Return (X, Y) of the center of cell containing provided text 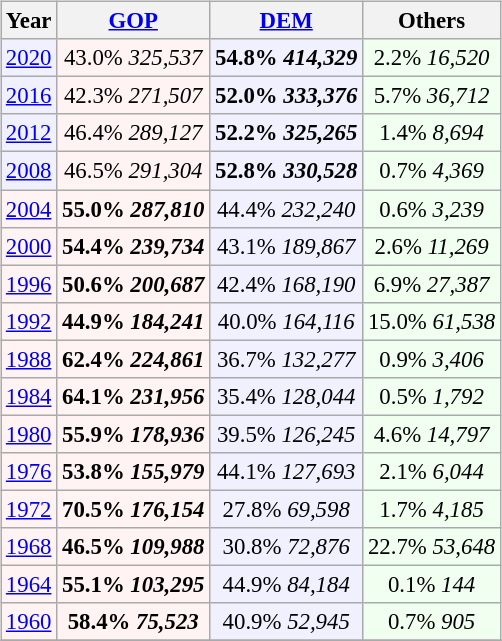
30.8% 72,876 (286, 547)
53.8% 155,979 (134, 472)
2.1% 6,044 (432, 472)
1.4% 8,694 (432, 133)
42.3% 271,507 (134, 96)
39.5% 126,245 (286, 434)
64.1% 231,956 (134, 396)
0.1% 144 (432, 584)
0.9% 3,406 (432, 359)
2.2% 16,520 (432, 58)
58.4% 75,523 (134, 622)
1980 (29, 434)
55.9% 178,936 (134, 434)
40.0% 164,116 (286, 321)
0.5% 1,792 (432, 396)
52.0% 333,376 (286, 96)
44.9% 184,241 (134, 321)
43.0% 325,537 (134, 58)
1968 (29, 547)
0.7% 905 (432, 622)
2016 (29, 96)
42.4% 168,190 (286, 284)
1996 (29, 284)
52.8% 330,528 (286, 171)
1976 (29, 472)
2000 (29, 246)
2.6% 11,269 (432, 246)
55.0% 287,810 (134, 209)
50.6% 200,687 (134, 284)
2008 (29, 171)
5.7% 36,712 (432, 96)
2012 (29, 133)
6.9% 27,387 (432, 284)
1984 (29, 396)
Year (29, 21)
62.4% 224,861 (134, 359)
1972 (29, 509)
GOP (134, 21)
22.7% 53,648 (432, 547)
1992 (29, 321)
DEM (286, 21)
Others (432, 21)
44.9% 84,184 (286, 584)
0.6% 3,239 (432, 209)
55.1% 103,295 (134, 584)
0.7% 4,369 (432, 171)
54.8% 414,329 (286, 58)
1960 (29, 622)
43.1% 189,867 (286, 246)
1988 (29, 359)
46.5% 291,304 (134, 171)
54.4% 239,734 (134, 246)
15.0% 61,538 (432, 321)
27.8% 69,598 (286, 509)
1.7% 4,185 (432, 509)
36.7% 132,277 (286, 359)
46.5% 109,988 (134, 547)
70.5% 176,154 (134, 509)
46.4% 289,127 (134, 133)
44.4% 232,240 (286, 209)
35.4% 128,044 (286, 396)
40.9% 52,945 (286, 622)
2004 (29, 209)
2020 (29, 58)
52.2% 325,265 (286, 133)
44.1% 127,693 (286, 472)
4.6% 14,797 (432, 434)
1964 (29, 584)
